Determine the (x, y) coordinate at the center of the cell enclosing the given text.  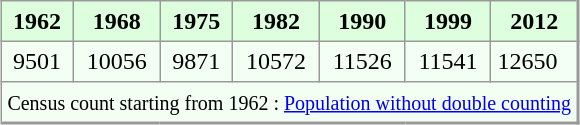
Census count starting from 1962 : Population without double counting (290, 102)
11526 (362, 61)
12650 (535, 61)
1982 (276, 21)
9871 (196, 61)
10056 (116, 61)
1999 (448, 21)
1962 (38, 21)
1990 (362, 21)
1968 (116, 21)
2012 (535, 21)
9501 (38, 61)
10572 (276, 61)
1975 (196, 21)
11541 (448, 61)
